Return the (X, Y) coordinate for the center point of the cell that contains the specified text.  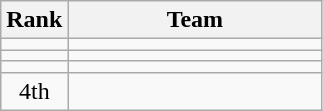
Rank (34, 20)
4th (34, 91)
Team (195, 20)
